Extract the (X, Y) coordinate from the center of the cell holding the provided text.  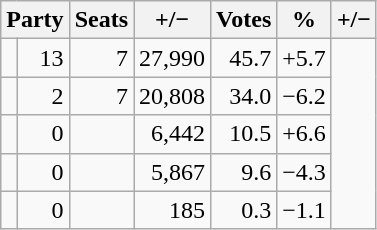
% (304, 20)
45.7 (244, 58)
Party (35, 20)
5,867 (172, 172)
6,442 (172, 134)
−6.2 (304, 96)
0.3 (244, 210)
Votes (244, 20)
20,808 (172, 96)
185 (172, 210)
2 (43, 96)
Seats (101, 20)
34.0 (244, 96)
+6.6 (304, 134)
13 (43, 58)
9.6 (244, 172)
10.5 (244, 134)
+5.7 (304, 58)
27,990 (172, 58)
−4.3 (304, 172)
−1.1 (304, 210)
